Output the [X, Y] coordinate of the center of the cell containing the given text.  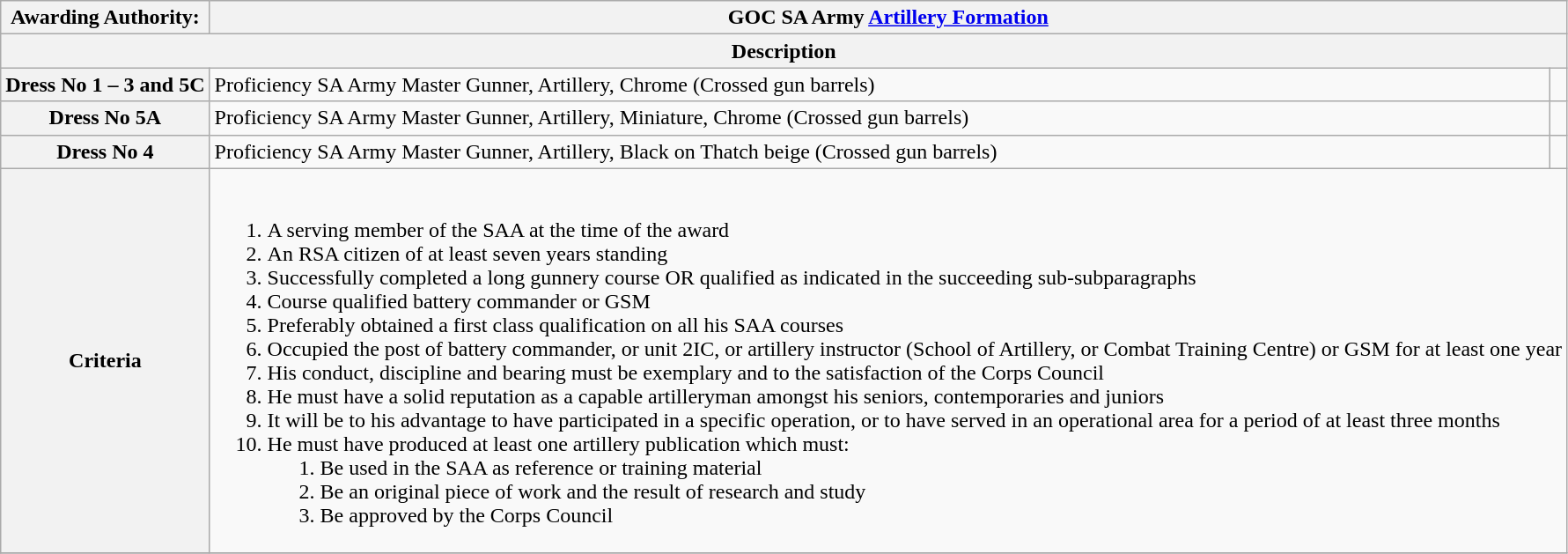
Description [784, 51]
Proficiency SA Army Master Gunner, Artillery, Miniature, Chrome (Crossed gun barrels) [880, 118]
Proficiency SA Army Master Gunner, Artillery, Chrome (Crossed gun barrels) [880, 85]
Dress No 4 [106, 151]
GOC SA Army Artillery Formation [888, 18]
Awarding Authority: [106, 18]
Dress No 1 – 3 and 5C [106, 85]
Criteria [106, 361]
Dress No 5A [106, 118]
Proficiency SA Army Master Gunner, Artillery, Black on Thatch beige (Crossed gun barrels) [880, 151]
